Output the (X, Y) coordinate of the center of the cell containing the given text.  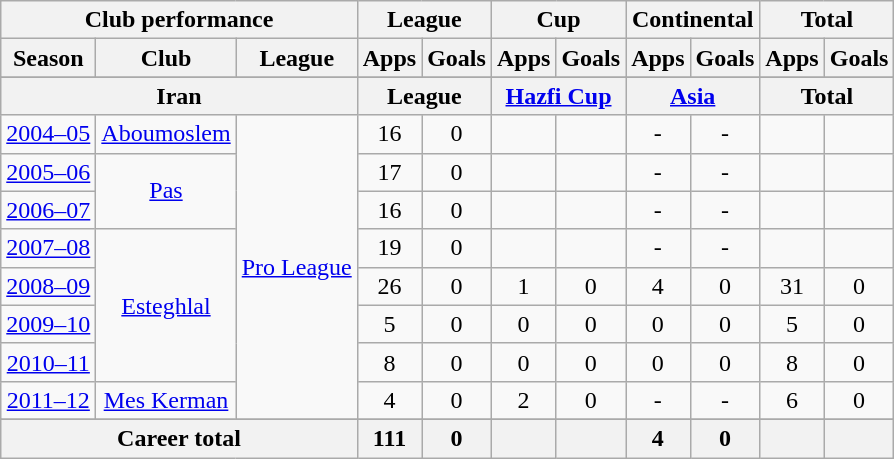
111 (389, 438)
26 (389, 286)
2006–07 (48, 210)
Asia (693, 96)
Mes Kerman (166, 400)
Club performance (179, 20)
31 (792, 286)
2007–08 (48, 248)
Club (166, 58)
2 (523, 400)
Career total (179, 438)
2011–12 (48, 400)
2004–05 (48, 134)
19 (389, 248)
17 (389, 172)
2009–10 (48, 324)
2010–11 (48, 362)
Pro League (296, 267)
Hazfi Cup (558, 96)
Pas (166, 191)
1 (523, 286)
2008–09 (48, 286)
Aboumoslem (166, 134)
Iran (179, 96)
Continental (693, 20)
6 (792, 400)
Cup (558, 20)
2005–06 (48, 172)
Season (48, 58)
Esteghlal (166, 305)
